Extract the [X, Y] coordinate from the center of the cell holding the provided text.  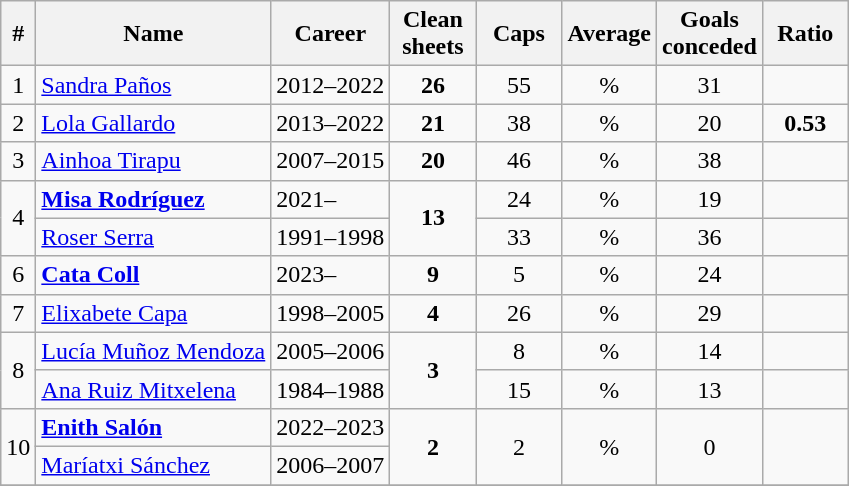
Clean sheets [433, 34]
Average [610, 34]
15 [519, 389]
Caps [519, 34]
Name [154, 34]
2012–2022 [330, 85]
33 [519, 237]
0.53 [805, 123]
2022–2023 [330, 427]
2005–2006 [330, 351]
Goals conceded [710, 34]
Ratio [805, 34]
Maríatxi Sánchez [154, 465]
1998–2005 [330, 313]
# [18, 34]
21 [433, 123]
29 [710, 313]
19 [710, 199]
Sandra Paños [154, 85]
2013–2022 [330, 123]
5 [519, 275]
0 [710, 446]
2023– [330, 275]
1 [18, 85]
6 [18, 275]
2021– [330, 199]
14 [710, 351]
Roser Serra [154, 237]
Misa Rodríguez [154, 199]
Ainhoa Tirapu [154, 161]
10 [18, 446]
55 [519, 85]
46 [519, 161]
2006–2007 [330, 465]
1984–1988 [330, 389]
Lucía Muñoz Mendoza [154, 351]
Elixabete Capa [154, 313]
Enith Salón [154, 427]
Lola Gallardo [154, 123]
1991–1998 [330, 237]
Ana Ruiz Mitxelena [154, 389]
2007–2015 [330, 161]
9 [433, 275]
7 [18, 313]
31 [710, 85]
Career [330, 34]
Cata Coll [154, 275]
36 [710, 237]
